Identify which cell holds the provided text, then report its (X, Y) central coordinate. 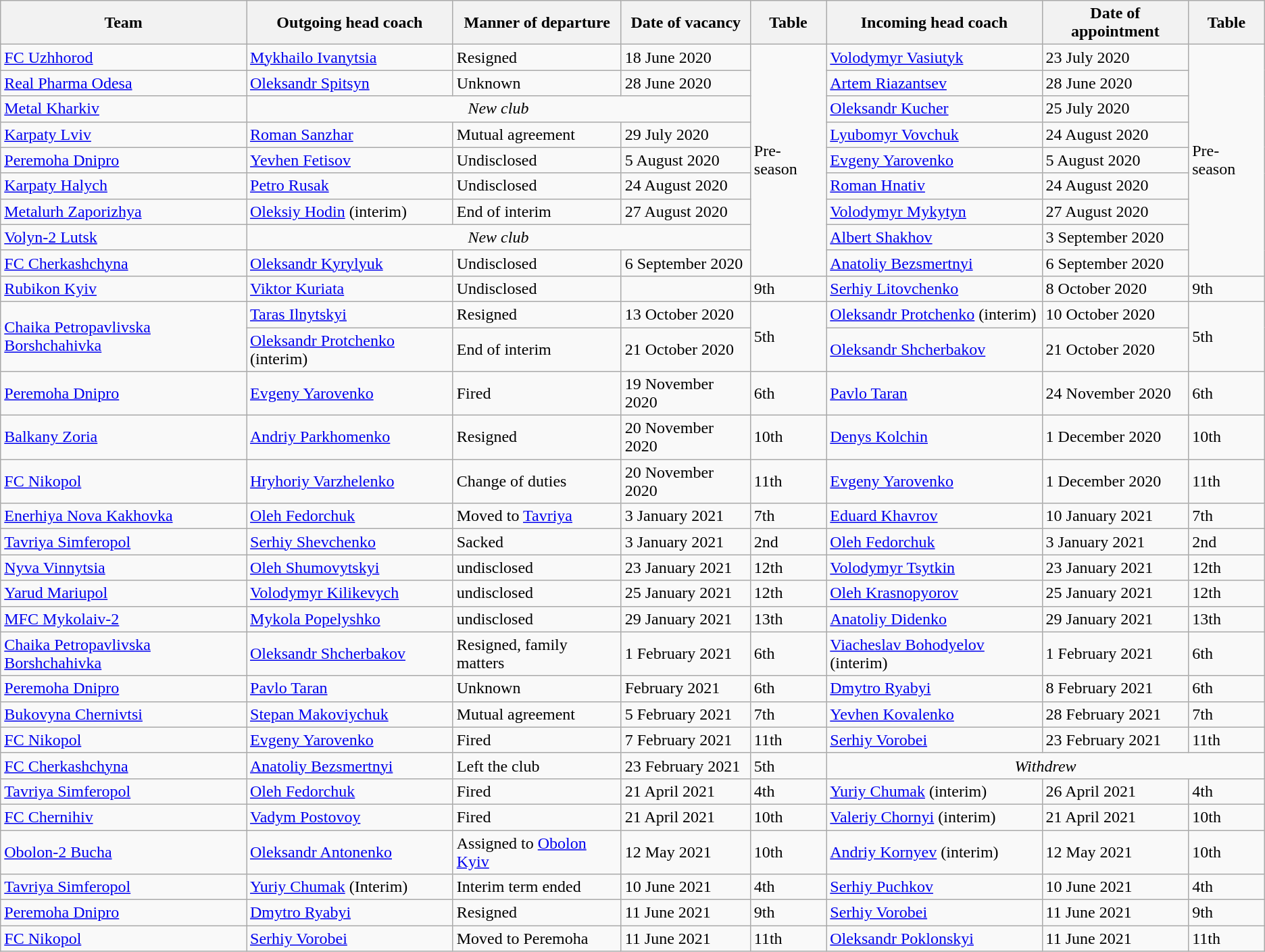
Balkany Zoria (124, 438)
Obolon-2 Bucha (124, 851)
Oleh Shumovytskyi (349, 568)
Yevhen Fetisov (349, 160)
February 2021 (685, 688)
Assigned to Obolon Kyiv (537, 851)
Denys Kolchin (934, 438)
Eduard Khavrov (934, 516)
26 April 2021 (1115, 791)
Oleh Krasnopyorov (934, 593)
5 February 2021 (685, 714)
Valeriy Chornyi (interim) (934, 817)
Oleksandr Poklonskyi (934, 938)
Roman Hnativ (934, 186)
Viktor Kuriata (349, 289)
10 October 2020 (1115, 314)
Mykhailo Ivanytsia (349, 57)
3 September 2020 (1115, 237)
8 October 2020 (1115, 289)
Oleksandr Kucher (934, 109)
Yuriy Chumak (Interim) (349, 887)
13 October 2020 (685, 314)
Date of appointment (1115, 23)
Stepan Makoviychuk (349, 714)
Petro Rusak (349, 186)
Volyn-2 Lutsk (124, 237)
Metalurh Zaporizhya (124, 211)
Yarud Mariupol (124, 593)
Team (124, 23)
Bukovyna Chernivtsi (124, 714)
Oleksandr Spitsyn (349, 83)
Yevhen Kovalenko (934, 714)
Volodymyr Kilikevych (349, 593)
MFC Mykolaiv-2 (124, 619)
7 February 2021 (685, 740)
19 November 2020 (685, 393)
FC Uzhhorod (124, 57)
Sacked (537, 542)
8 February 2021 (1115, 688)
Volodymyr Vasiutyk (934, 57)
Serhiy Litovchenko (934, 289)
Oleksiy Hodin (interim) (349, 211)
Roman Sanzhar (349, 134)
Andriy Parkhomenko (349, 438)
Date of vacancy (685, 23)
29 July 2020 (685, 134)
Artem Riazantsev (934, 83)
Taras Ilnytskyi (349, 314)
Albert Shakhov (934, 237)
Outgoing head coach (349, 23)
Moved to Tavriya (537, 516)
Nyva Vinnytsia (124, 568)
Enerhiya Nova Kakhovka (124, 516)
Serhiy Shevchenko (349, 542)
Viacheslav Bohodyelov (interim) (934, 654)
Serhiy Puchkov (934, 887)
Oleksandr Kyrylyuk (349, 263)
FC Chernihiv (124, 817)
Anatoliy Didenko (934, 619)
Mykola Popelyshko (349, 619)
Manner of departure (537, 23)
Left the club (537, 766)
Karpaty Lviv (124, 134)
Withdrew (1045, 766)
Resigned, family matters (537, 654)
Vadym Postovoy (349, 817)
Moved to Peremoha (537, 938)
Volodymyr Mykytyn (934, 211)
24 November 2020 (1115, 393)
Interim term ended (537, 887)
Hryhoriy Varzhelenko (349, 481)
10 January 2021 (1115, 516)
Volodymyr Tsytkin (934, 568)
Rubikon Kyiv (124, 289)
Real Pharma Odesa (124, 83)
18 June 2020 (685, 57)
Metal Kharkiv (124, 109)
Lyubomyr Vovchuk (934, 134)
Yuriy Chumak (interim) (934, 791)
Change of duties (537, 481)
Andriy Kornyev (interim) (934, 851)
28 February 2021 (1115, 714)
23 July 2020 (1115, 57)
Incoming head coach (934, 23)
Oleksandr Antonenko (349, 851)
25 July 2020 (1115, 109)
Karpaty Halych (124, 186)
